Identify which cell holds the provided text, then report its (x, y) central coordinate. 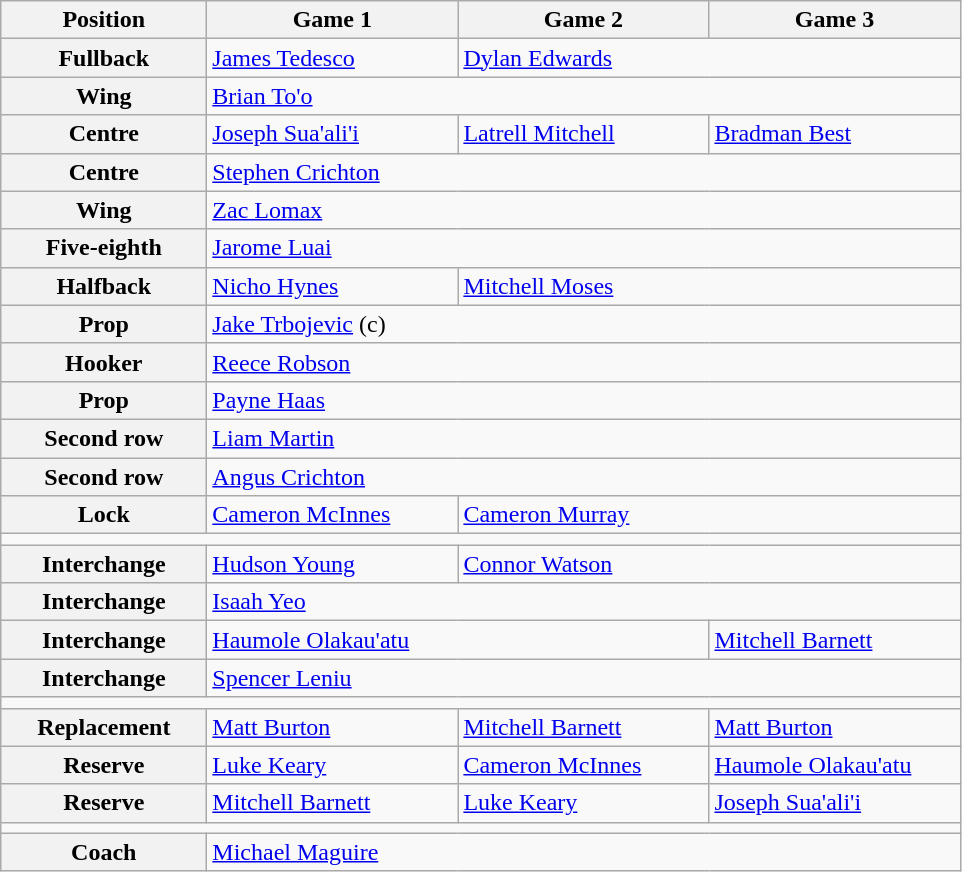
Position (104, 20)
Jarome Luai (584, 248)
Bradman Best (834, 134)
Cameron Murray (709, 515)
Halfback (104, 286)
Game 3 (834, 20)
Latrell Mitchell (584, 134)
Isaah Yeo (584, 602)
Coach (104, 852)
Reece Robson (584, 362)
James Tedesco (332, 58)
Dylan Edwards (709, 58)
Angus Crichton (584, 477)
Replacement (104, 727)
Payne Haas (584, 400)
Hooker (104, 362)
Connor Watson (709, 564)
Lock (104, 515)
Zac Lomax (584, 210)
Michael Maguire (584, 852)
Hudson Young (332, 564)
Five-eighth (104, 248)
Spencer Leniu (584, 678)
Liam Martin (584, 438)
Brian To'o (584, 96)
Stephen Crichton (584, 172)
Fullback (104, 58)
Jake Trbojevic (c) (584, 324)
Nicho Hynes (332, 286)
Game 2 (584, 20)
Game 1 (332, 20)
Mitchell Moses (709, 286)
